Locate the cell with the specified text and output its [x, y] center coordinate. 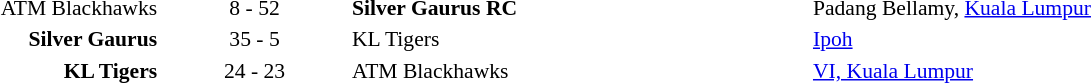
KL Tigers [580, 39]
35 - 5 [254, 39]
